Capture the cell that displays the provided text and extract its [X, Y] central coordinate. 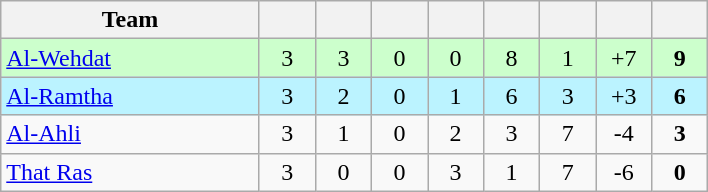
+7 [624, 58]
+3 [624, 96]
That Ras [130, 172]
Al-Ahli [130, 134]
Al-Ramtha [130, 96]
Al-Wehdat [130, 58]
9 [680, 58]
Team [130, 20]
-6 [624, 172]
-4 [624, 134]
8 [512, 58]
